Capture the cell that displays the provided text and extract its [x, y] central coordinate. 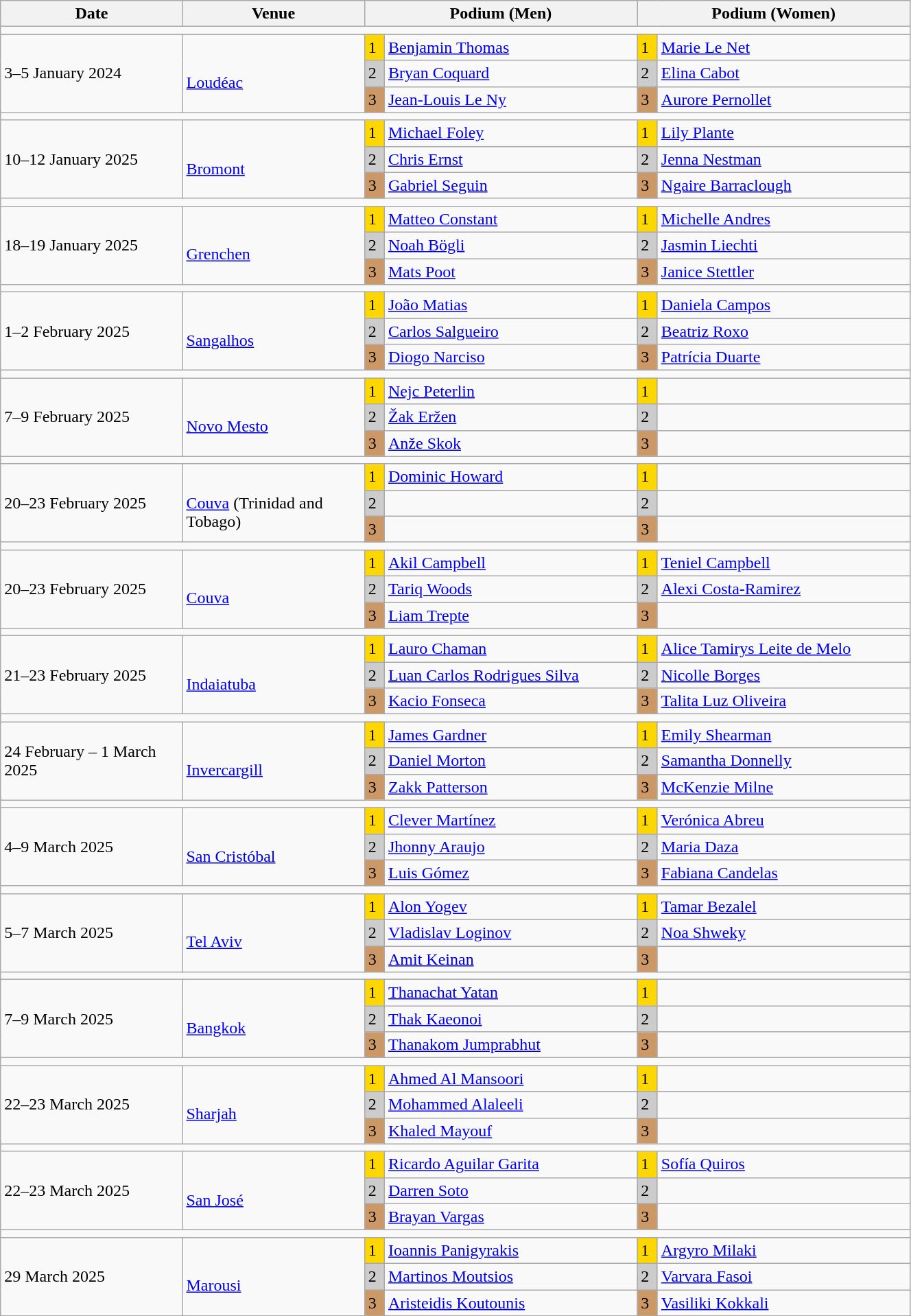
4–9 March 2025 [92, 847]
Janice Stettler [783, 271]
Argyro Milaki [783, 1250]
Noah Bögli [510, 245]
Podium (Men) [501, 14]
Grenchen [273, 245]
Lily Plante [783, 133]
Jenna Nestman [783, 159]
Podium (Women) [774, 14]
Akil Campbell [510, 563]
Thanachat Yatan [510, 993]
Kacio Fonseca [510, 701]
Daniel Morton [510, 761]
Talita Luz Oliveira [783, 701]
Bryan Coquard [510, 73]
Alexi Costa-Ramirez [783, 589]
Tariq Woods [510, 589]
Bromont [273, 159]
Luis Gómez [510, 873]
Alon Yogev [510, 906]
29 March 2025 [92, 1276]
Carlos Salgueiro [510, 331]
Amit Keinan [510, 959]
Žak Eržen [510, 417]
3–5 January 2024 [92, 73]
Darren Soto [510, 1190]
Sofía Quiros [783, 1164]
Sangalhos [273, 331]
Clever Martínez [510, 821]
McKenzie Milne [783, 787]
San Cristóbal [273, 847]
Brayan Vargas [510, 1217]
Alice Tamirys Leite de Melo [783, 649]
Fabiana Candelas [783, 873]
Marousi [273, 1276]
Nicolle Borges [783, 675]
7–9 March 2025 [92, 1019]
Thak Kaeonoi [510, 1019]
Aristeidis Koutounis [510, 1303]
1–2 February 2025 [92, 331]
Aurore Pernollet [783, 99]
Tel Aviv [273, 932]
Thanakom Jumprabhut [510, 1045]
Indaiatuba [273, 675]
Martinos Moutsios [510, 1276]
Liam Trepte [510, 615]
21–23 February 2025 [92, 675]
Michael Foley [510, 133]
Vasiliki Kokkali [783, 1303]
Sharjah [273, 1105]
Khaled Mayouf [510, 1131]
24 February – 1 March 2025 [92, 761]
Elina Cabot [783, 73]
Lauro Chaman [510, 649]
João Matias [510, 305]
5–7 March 2025 [92, 932]
Anže Skok [510, 443]
Maria Daza [783, 847]
7–9 February 2025 [92, 417]
10–12 January 2025 [92, 159]
Mats Poot [510, 271]
Ngaire Barraclough [783, 185]
Vladislav Loginov [510, 932]
Patrícia Duarte [783, 357]
Mohammed Alaleeli [510, 1105]
Marie Le Net [783, 47]
Jean-Louis Le Ny [510, 99]
Couva (Trinidad and Tobago) [273, 503]
Bangkok [273, 1019]
Chris Ernst [510, 159]
San José [273, 1190]
Ioannis Panigyrakis [510, 1250]
Noa Shweky [783, 932]
Nejc Peterlin [510, 391]
Loudéac [273, 73]
Gabriel Seguin [510, 185]
Jhonny Araujo [510, 847]
Beatriz Roxo [783, 331]
Tamar Bezalel [783, 906]
Verónica Abreu [783, 821]
Dominic Howard [510, 477]
Zakk Patterson [510, 787]
Jasmin Liechti [783, 245]
Ricardo Aguilar Garita [510, 1164]
Date [92, 14]
Daniela Campos [783, 305]
Novo Mesto [273, 417]
Michelle Andres [783, 219]
Invercargill [273, 761]
Emily Shearman [783, 735]
Matteo Constant [510, 219]
Ahmed Al Mansoori [510, 1079]
18–19 January 2025 [92, 245]
James Gardner [510, 735]
Varvara Fasoi [783, 1276]
Couva [273, 589]
Benjamin Thomas [510, 47]
Diogo Narciso [510, 357]
Teniel Campbell [783, 563]
Samantha Donnelly [783, 761]
Venue [273, 14]
Luan Carlos Rodrigues Silva [510, 675]
